Extract the (X, Y) coordinate from the center of the cell holding the provided text.  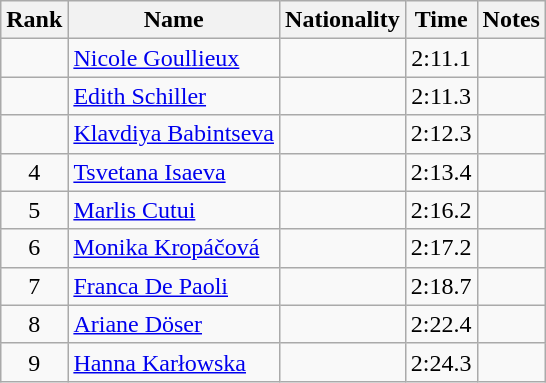
Notes (511, 20)
7 (34, 286)
Edith Schiller (174, 96)
Name (174, 20)
Monika Kropáčová (174, 248)
Rank (34, 20)
Nicole Goullieux (174, 58)
Time (441, 20)
2:18.7 (441, 286)
2:22.4 (441, 324)
Ariane Döser (174, 324)
Franca De Paoli (174, 286)
9 (34, 362)
Hanna Karłowska (174, 362)
4 (34, 172)
6 (34, 248)
Nationality (343, 20)
Marlis Cutui (174, 210)
5 (34, 210)
2:11.1 (441, 58)
2:17.2 (441, 248)
2:13.4 (441, 172)
Tsvetana Isaeva (174, 172)
2:16.2 (441, 210)
2:12.3 (441, 134)
2:11.3 (441, 96)
Klavdiya Babintseva (174, 134)
8 (34, 324)
2:24.3 (441, 362)
